Scan for the cell matching the given text and deliver its [X, Y] coordinate at center. 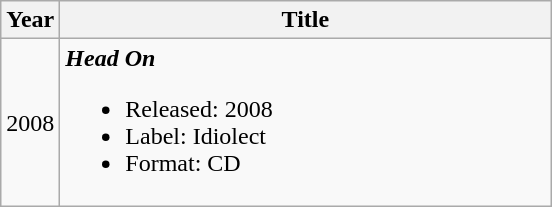
Title [306, 20]
2008 [30, 122]
Year [30, 20]
Head OnReleased: 2008Label: Idiolect Format: CD [306, 122]
